Locate the cell with the specified text and output its (X, Y) center coordinate. 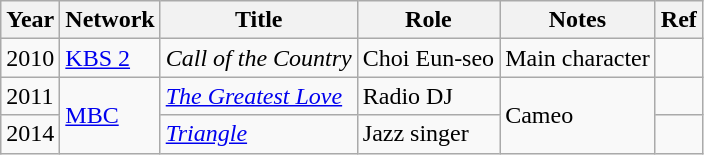
Year (30, 20)
Notes (578, 20)
Triangle (258, 134)
2014 (30, 134)
Choi Eun-seo (428, 58)
Radio DJ (428, 96)
KBS 2 (110, 58)
2011 (30, 96)
Jazz singer (428, 134)
The Greatest Love (258, 96)
MBC (110, 115)
Network (110, 20)
Main character (578, 58)
Title (258, 20)
2010 (30, 58)
Ref (678, 20)
Role (428, 20)
Call of the Country (258, 58)
Cameo (578, 115)
